Capture the cell that displays the provided text and extract its (X, Y) central coordinate. 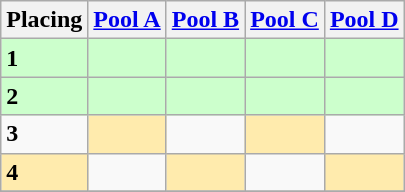
2 (44, 96)
Placing (44, 20)
3 (44, 134)
1 (44, 58)
4 (44, 172)
Pool C (285, 20)
Pool D (364, 20)
Pool B (205, 20)
Pool A (127, 20)
